From the cell containing the given text, extract its center point as (x, y) coordinate. 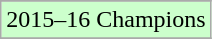
2015–16 Champions (106, 20)
